For the text-containing cell, return its midpoint in (X, Y) coordinate format. 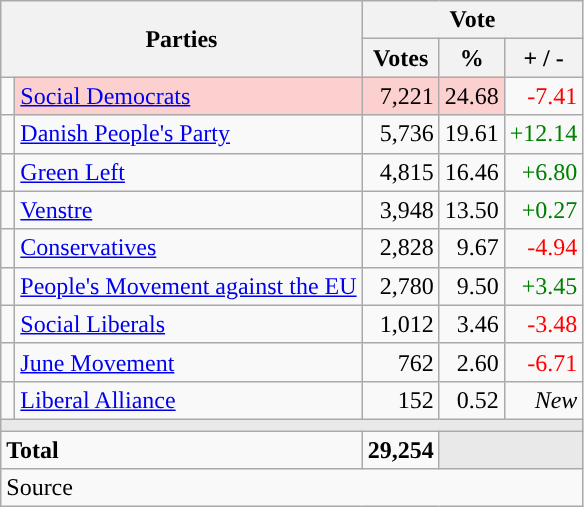
+3.45 (544, 286)
2.60 (472, 362)
Votes (400, 58)
-6.71 (544, 362)
+12.14 (544, 134)
New (544, 400)
1,012 (400, 324)
Parties (182, 39)
Social Democrats (188, 96)
13.50 (472, 210)
762 (400, 362)
Source (292, 488)
People's Movement against the EU (188, 286)
Vote (472, 20)
Conservatives (188, 248)
3.46 (472, 324)
2,780 (400, 286)
9.67 (472, 248)
Social Liberals (188, 324)
3,948 (400, 210)
152 (400, 400)
+ / - (544, 58)
5,736 (400, 134)
19.61 (472, 134)
0.52 (472, 400)
Liberal Alliance (188, 400)
+0.27 (544, 210)
7,221 (400, 96)
+6.80 (544, 172)
24.68 (472, 96)
June Movement (188, 362)
Total (182, 449)
-4.94 (544, 248)
16.46 (472, 172)
Venstre (188, 210)
9.50 (472, 286)
2,828 (400, 248)
4,815 (400, 172)
Green Left (188, 172)
-3.48 (544, 324)
% (472, 58)
-7.41 (544, 96)
Danish People's Party (188, 134)
29,254 (400, 449)
